For the text-containing cell, return its midpoint in [x, y] coordinate format. 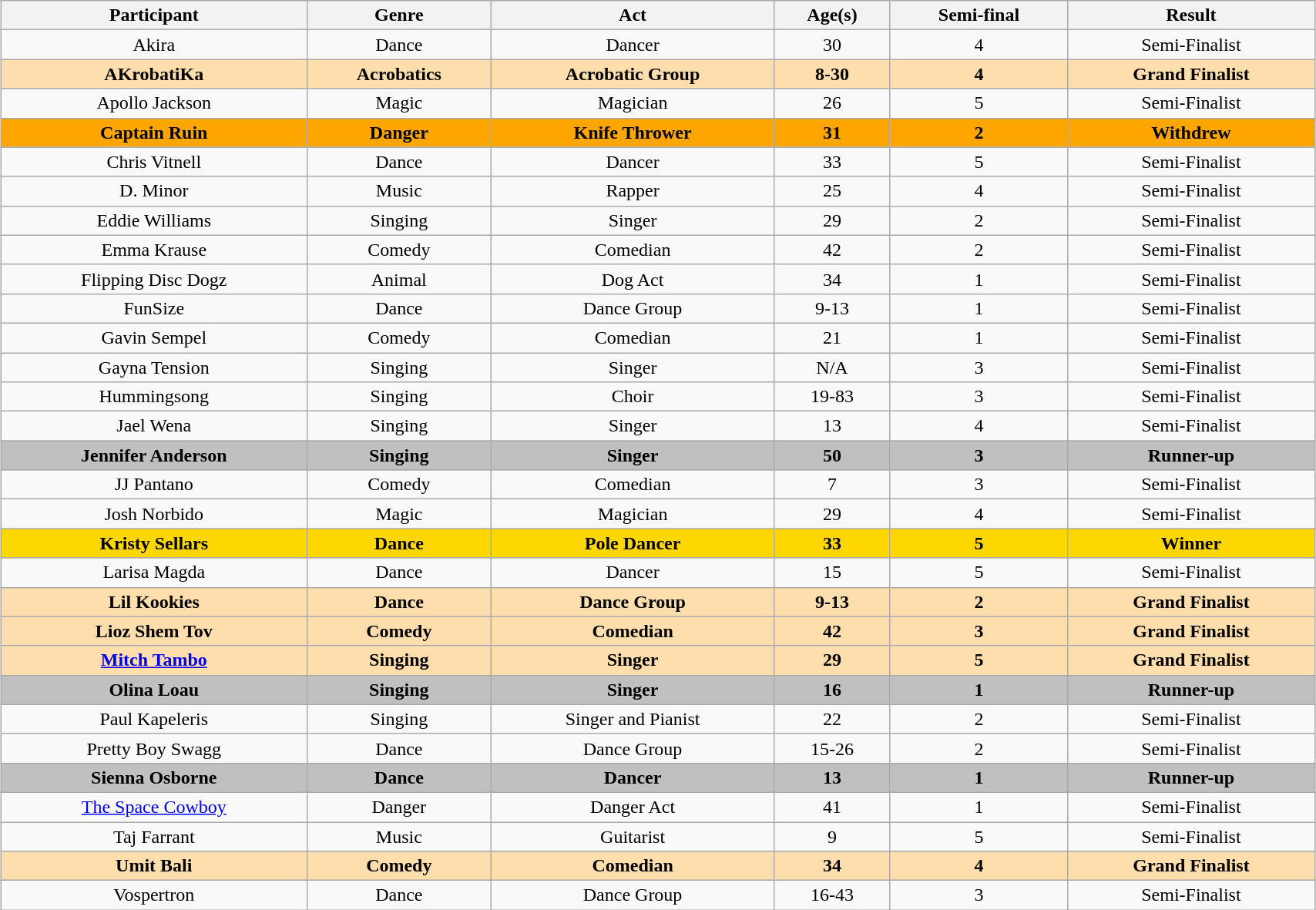
Participant [154, 15]
JJ Pantano [154, 485]
Chris Vitnell [154, 162]
41 [832, 807]
Choir [633, 397]
Mitch Tambo [154, 660]
8-30 [832, 74]
Lioz Shem Tov [154, 631]
Paul Kapeleris [154, 719]
Act [633, 15]
50 [832, 455]
Akira [154, 45]
Guitarist [633, 836]
16 [832, 690]
Result [1191, 15]
Knife Thrower [633, 133]
Captain Ruin [154, 133]
Acrobatic Group [633, 74]
25 [832, 191]
Rapper [633, 191]
22 [832, 719]
Olina Loau [154, 690]
Age(s) [832, 15]
Dog Act [633, 279]
15 [832, 573]
Winner [1191, 543]
Hummingsong [154, 397]
7 [832, 485]
Apollo Jackson [154, 103]
Animal [399, 279]
19-83 [832, 397]
D. Minor [154, 191]
Sienna Osborne [154, 777]
Jennifer Anderson [154, 455]
31 [832, 133]
Jael Wena [154, 426]
N/A [832, 368]
15-26 [832, 748]
Acrobatics [399, 74]
Josh Norbido [154, 514]
30 [832, 45]
Kristy Sellars [154, 543]
Flipping Disc Dogz [154, 279]
Emma Krause [154, 250]
Taj Farrant [154, 836]
Genre [399, 15]
16-43 [832, 895]
Withdrew [1191, 133]
Danger Act [633, 807]
21 [832, 337]
Vospertron [154, 895]
FunSize [154, 308]
Umit Bali [154, 866]
Eddie Williams [154, 220]
Pretty Boy Swagg [154, 748]
26 [832, 103]
Larisa Magda [154, 573]
Singer and Pianist [633, 719]
Pole Dancer [633, 543]
AKrobatiKa [154, 74]
Lil Kookies [154, 602]
Gayna Tension [154, 368]
Semi-final [979, 15]
Gavin Sempel [154, 337]
The Space Cowboy [154, 807]
9 [832, 836]
